Find where the given text appears and provide that cell's center as (x, y) coordinate. 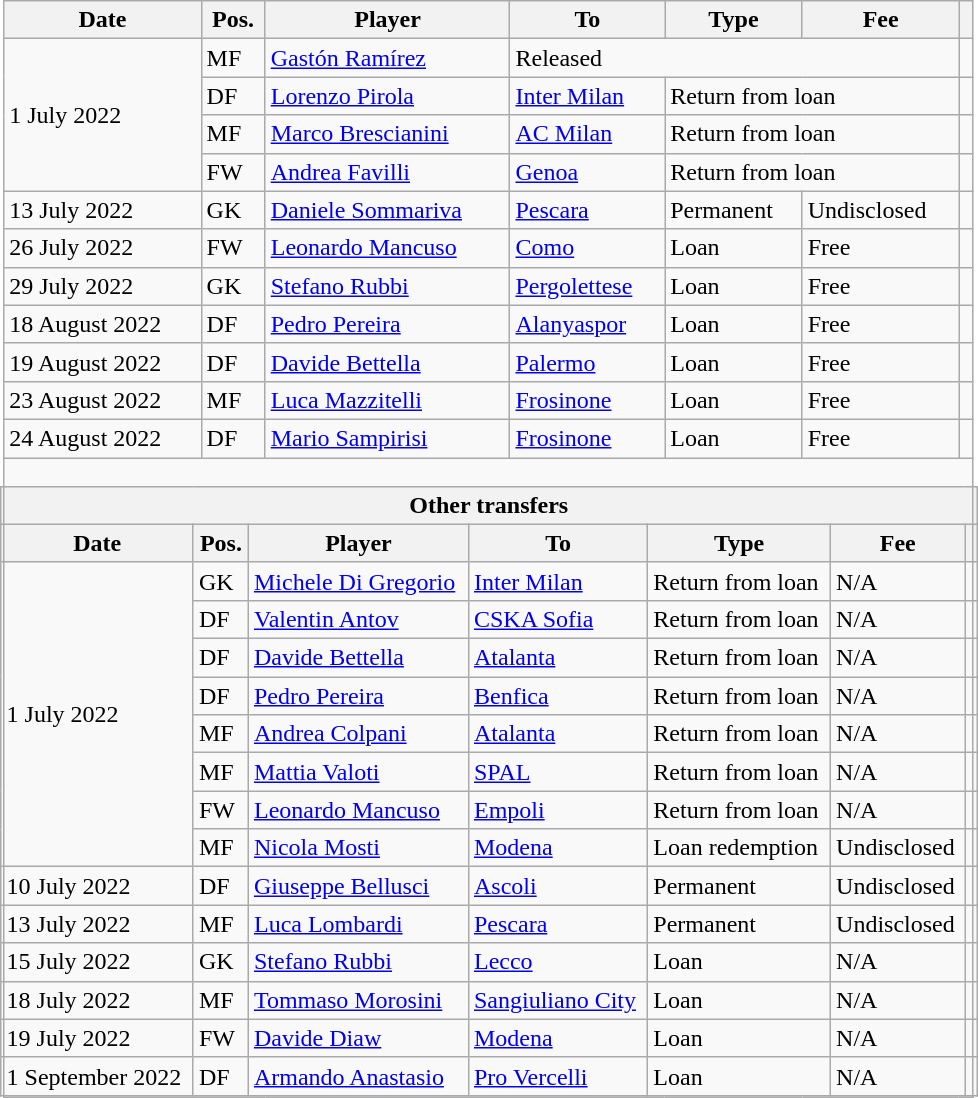
Tommaso Morosini (358, 1000)
Andrea Colpani (358, 734)
Ascoli (558, 886)
24 August 2022 (102, 438)
Pergolettese (588, 286)
19 August 2022 (102, 362)
Davide Diaw (358, 1038)
Lorenzo Pirola (388, 96)
Armando Anastasio (358, 1076)
Valentin Antov (358, 619)
Mattia Valoti (358, 772)
SPAL (558, 772)
Benfica (558, 696)
Luca Mazzitelli (388, 400)
Palermo (588, 362)
18 August 2022 (102, 324)
Lecco (558, 962)
Andrea Favilli (388, 172)
Released (734, 58)
10 July 2022 (97, 886)
Daniele Sommariva (388, 210)
26 July 2022 (102, 248)
29 July 2022 (102, 286)
Genoa (588, 172)
Como (588, 248)
Pro Vercelli (558, 1076)
Michele Di Gregorio (358, 581)
Alanyaspor (588, 324)
Gastón Ramírez (388, 58)
15 July 2022 (97, 962)
Loan redemption (740, 848)
Mario Sampirisi (388, 438)
Luca Lombardi (358, 924)
23 August 2022 (102, 400)
18 July 2022 (97, 1000)
Nicola Mosti (358, 848)
CSKA Sofia (558, 619)
Empoli (558, 810)
19 July 2022 (97, 1038)
Giuseppe Bellusci (358, 886)
Other transfers (488, 505)
1 September 2022 (97, 1076)
Marco Brescianini (388, 134)
Sangiuliano City (558, 1000)
AC Milan (588, 134)
